Determine the [X, Y] coordinate at the center of the cell enclosing the given text.  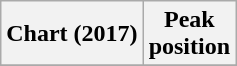
Peak position [189, 34]
Chart (2017) [72, 34]
